Detect which cell encompasses the target text, then output its (X, Y) center coordinate. 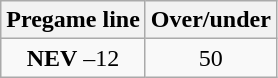
50 (210, 58)
NEV –12 (74, 58)
Pregame line (74, 20)
Over/under (210, 20)
